Return (X, Y) of the center of cell containing provided text 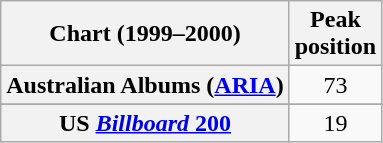
Peakposition (335, 34)
Australian Albums (ARIA) (145, 85)
19 (335, 123)
US Billboard 200 (145, 123)
Chart (1999–2000) (145, 34)
73 (335, 85)
